Find where the given text appears and provide that cell's center as [X, Y] coordinate. 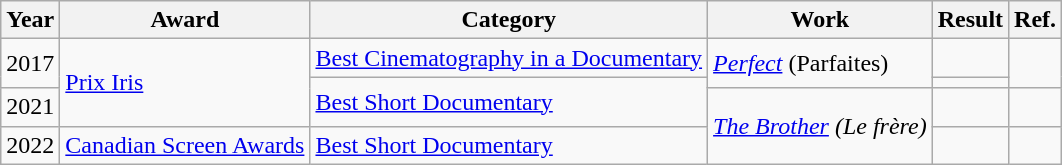
2021 [30, 107]
Best Cinematography in a Documentary [509, 58]
Prix Iris [185, 82]
Award [185, 20]
Year [30, 20]
Work [820, 20]
The Brother (Le frère) [820, 126]
Ref. [1036, 20]
2022 [30, 145]
Result [970, 20]
Category [509, 20]
Perfect (Parfaites) [820, 64]
Canadian Screen Awards [185, 145]
2017 [30, 64]
